Output the [X, Y] coordinate of the center of the cell containing the given text.  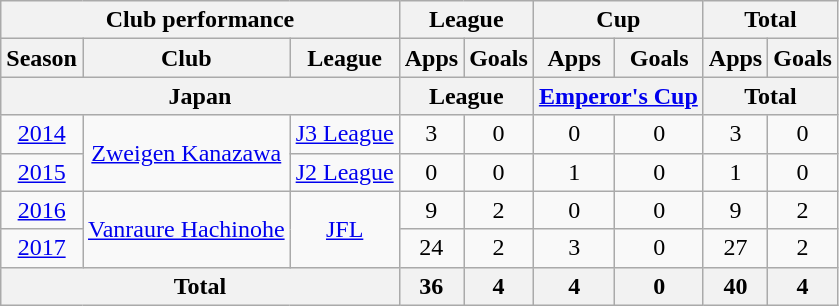
Season [42, 58]
JFL [344, 229]
Zweigen Kanazawa [186, 153]
2017 [42, 248]
2014 [42, 134]
Club [186, 58]
40 [735, 286]
Vanraure Hachinohe [186, 229]
2015 [42, 172]
J2 League [344, 172]
Japan [200, 96]
Cup [618, 20]
J3 League [344, 134]
24 [431, 248]
Emperor's Cup [618, 96]
36 [431, 286]
2016 [42, 210]
27 [735, 248]
Club performance [200, 20]
